Find where the given text appears and provide that cell's center as [X, Y] coordinate. 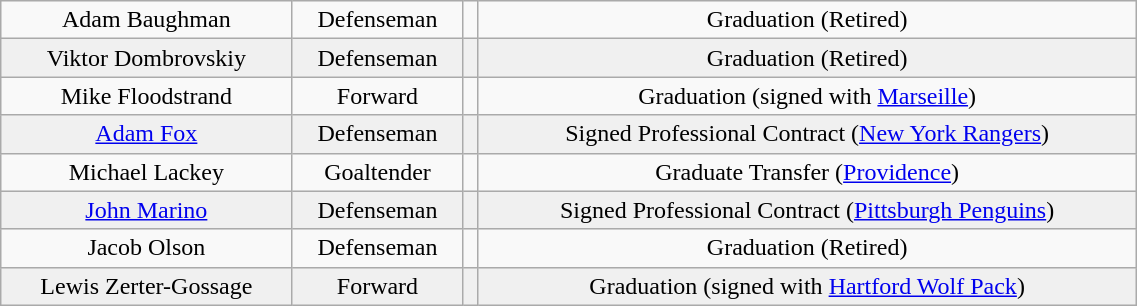
John Marino [146, 210]
Graduation (signed with Hartford Wolf Pack) [806, 286]
Graduation (signed with Marseille) [806, 96]
Jacob Olson [146, 248]
Adam Fox [146, 134]
Lewis Zerter-Gossage [146, 286]
Viktor Dombrovskiy [146, 58]
Graduate Transfer (Providence) [806, 172]
Michael Lackey [146, 172]
Adam Baughman [146, 20]
Signed Professional Contract (New York Rangers) [806, 134]
Goaltender [378, 172]
Mike Floodstrand [146, 96]
Signed Professional Contract (Pittsburgh Penguins) [806, 210]
